Search for the cell housing the specified text and yield its (x, y) center coordinate. 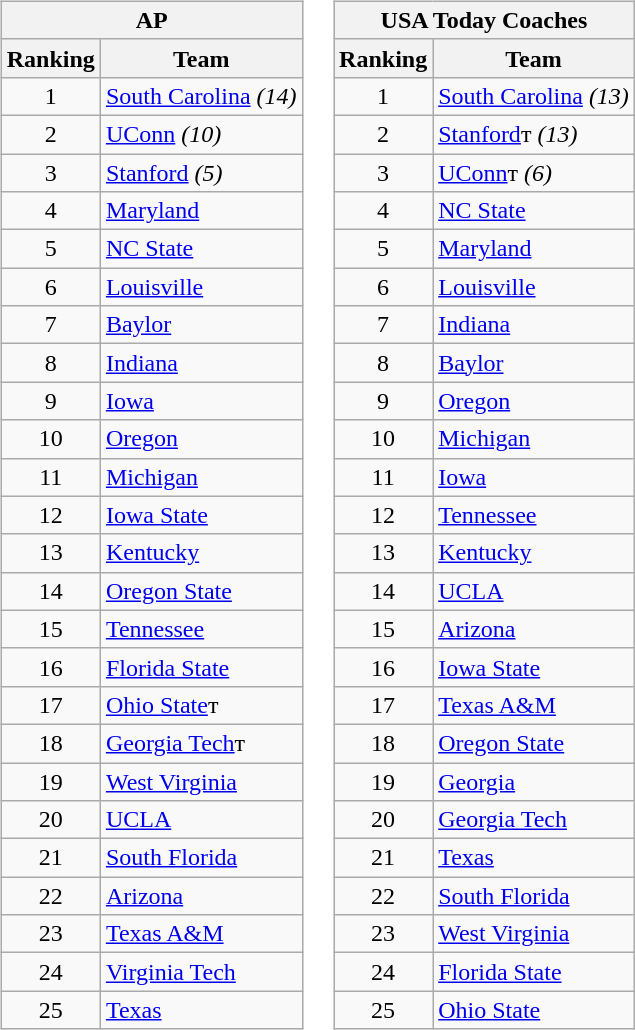
Georgia Techт (201, 743)
UConnт (6) (534, 173)
AP (152, 20)
Ohio State (534, 1010)
Virginia Tech (201, 972)
Stanfordт (13) (534, 134)
Stanford (5) (201, 173)
South Carolina (14) (201, 96)
South Carolina (13) (534, 96)
Ohio Stateт (201, 705)
Georgia (534, 781)
USA Today Coaches (484, 20)
Georgia Tech (534, 820)
UConn (10) (201, 134)
